Identify which cell holds the provided text, then report its [x, y] central coordinate. 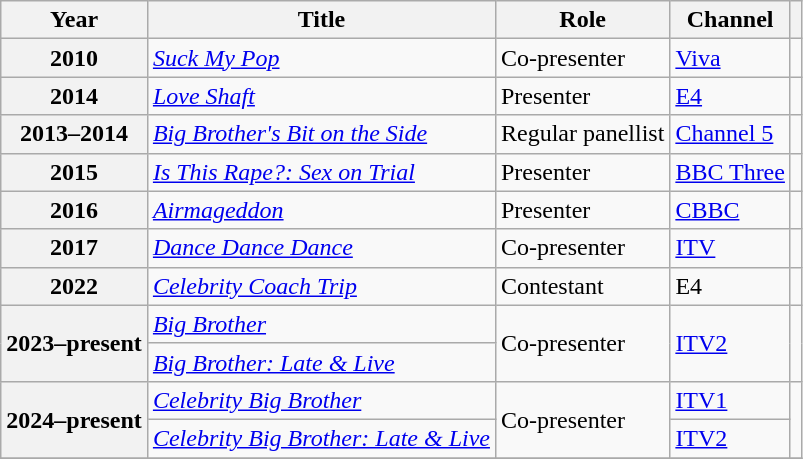
Channel 5 [730, 134]
Celebrity Big Brother: Late & Live [321, 438]
Big Brother: Late & Live [321, 362]
2013–2014 [74, 134]
Year [74, 20]
Dance Dance Dance [321, 248]
BBC Three [730, 172]
Celebrity Big Brother [321, 400]
Role [582, 20]
2017 [74, 248]
Celebrity Coach Trip [321, 286]
2022 [74, 286]
Big Brother's Bit on the Side [321, 134]
Viva [730, 58]
Love Shaft [321, 96]
2015 [74, 172]
CBBC [730, 210]
Airmageddon [321, 210]
ITV [730, 248]
ITV1 [730, 400]
Is This Rape?: Sex on Trial [321, 172]
2014 [74, 96]
2016 [74, 210]
Suck My Pop [321, 58]
2024–present [74, 419]
Channel [730, 20]
Title [321, 20]
Big Brother [321, 324]
Regular panellist [582, 134]
2010 [74, 58]
Contestant [582, 286]
2023–present [74, 343]
